Search for the cell housing the specified text and yield its [X, Y] center coordinate. 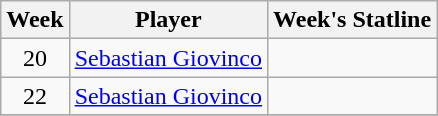
Player [168, 20]
20 [35, 58]
Week's Statline [352, 20]
Week [35, 20]
22 [35, 96]
